Scan for the cell matching the given text and deliver its [X, Y] coordinate at center. 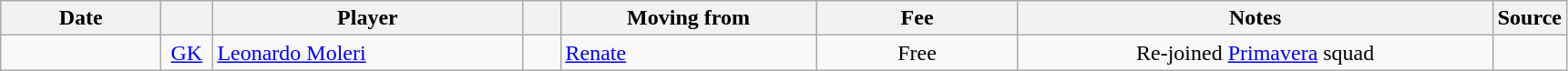
Date [81, 18]
Moving from [689, 18]
Notes [1255, 18]
Fee [917, 18]
Source [1529, 18]
Free [917, 53]
GK [187, 53]
Renate [689, 53]
Player [368, 18]
Re-joined Primavera squad [1255, 53]
Leonardo Moleri [368, 53]
